Determine the [X, Y] coordinate at the center of the cell enclosing the given text.  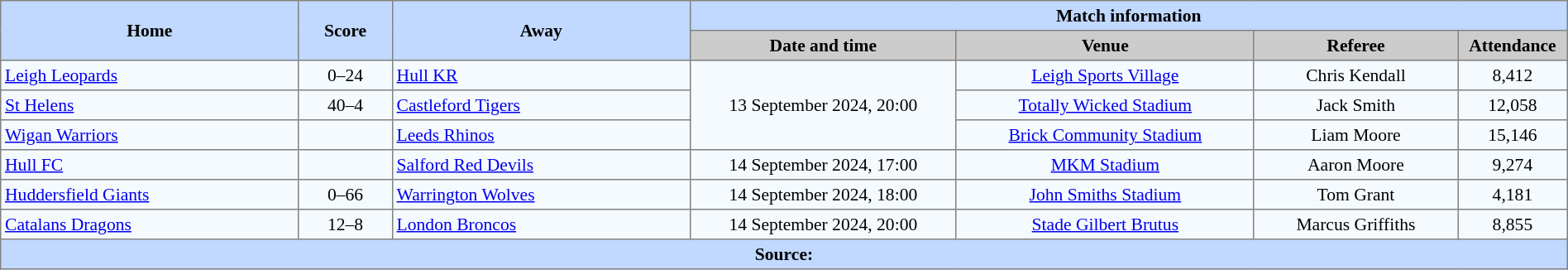
St Helens [150, 105]
Totally Wicked Stadium [1105, 105]
40–4 [346, 105]
Referee [1355, 46]
Score [346, 31]
Leigh Sports Village [1105, 75]
John Smiths Stadium [1105, 195]
14 September 2024, 20:00 [823, 224]
Chris Kendall [1355, 75]
Tom Grant [1355, 195]
London Broncos [541, 224]
Aaron Moore [1355, 165]
0–66 [346, 195]
4,181 [1513, 195]
Brick Community Stadium [1105, 135]
Leeds Rhinos [541, 135]
Hull KR [541, 75]
Source: [784, 254]
8,412 [1513, 75]
Attendance [1513, 46]
Away [541, 31]
Date and time [823, 46]
0–24 [346, 75]
15,146 [1513, 135]
Catalans Dragons [150, 224]
Castleford Tigers [541, 105]
Venue [1105, 46]
Stade Gilbert Brutus [1105, 224]
MKM Stadium [1105, 165]
12,058 [1513, 105]
Wigan Warriors [150, 135]
Match information [1128, 16]
Huddersfield Giants [150, 195]
Hull FC [150, 165]
Liam Moore [1355, 135]
13 September 2024, 20:00 [823, 105]
Marcus Griffiths [1355, 224]
14 September 2024, 17:00 [823, 165]
Home [150, 31]
Leigh Leopards [150, 75]
Warrington Wolves [541, 195]
14 September 2024, 18:00 [823, 195]
8,855 [1513, 224]
Salford Red Devils [541, 165]
12–8 [346, 224]
9,274 [1513, 165]
Jack Smith [1355, 105]
